Identify which cell holds the provided text, then report its (X, Y) central coordinate. 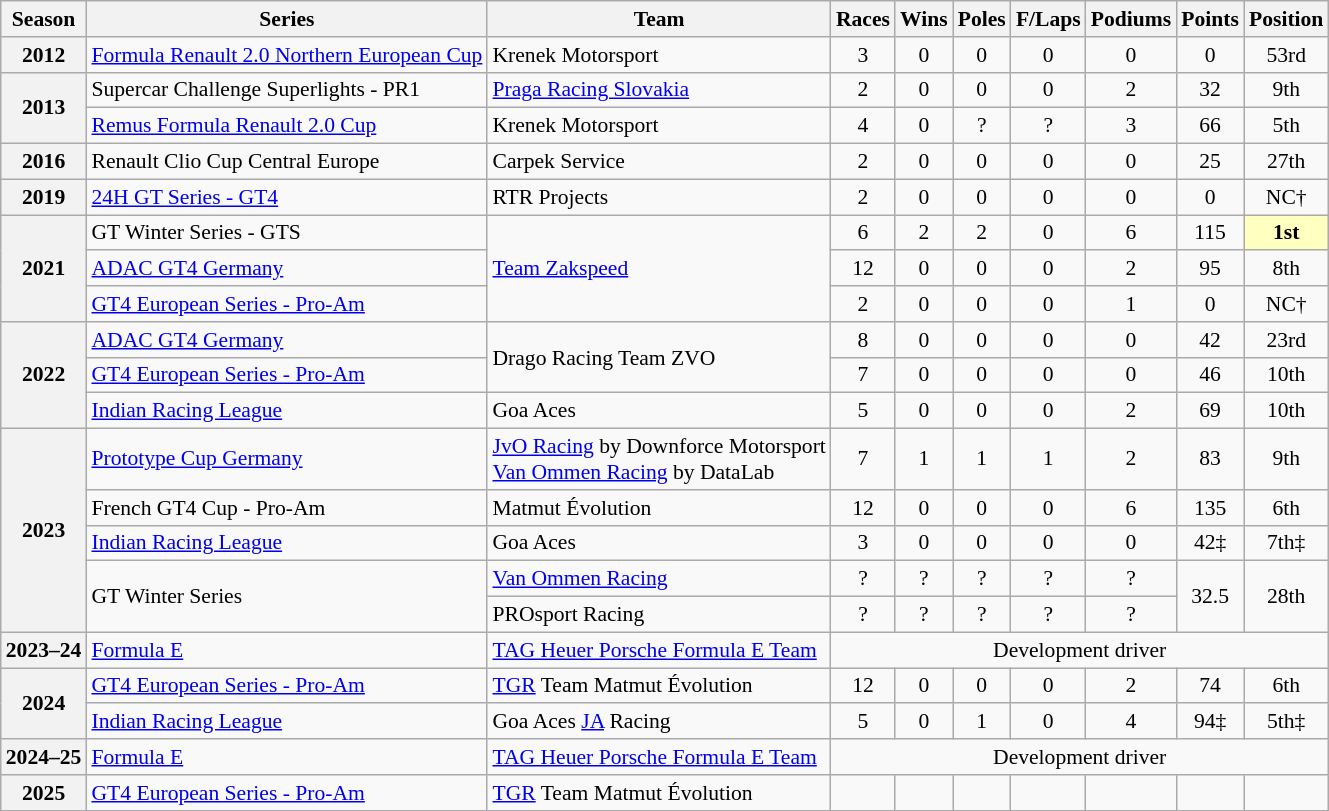
Team (658, 19)
2019 (44, 197)
69 (1210, 411)
24H GT Series - GT4 (286, 197)
Matmut Évolution (658, 508)
Carpek Service (658, 162)
7th‡ (1286, 543)
2012 (44, 55)
Series (286, 19)
Races (863, 19)
32 (1210, 90)
66 (1210, 126)
Goa Aces JA Racing (658, 722)
PROsport Racing (658, 615)
135 (1210, 508)
Praga Racing Slovakia (658, 90)
2023–24 (44, 650)
Points (1210, 19)
Formula Renault 2.0 Northern European Cup (286, 55)
25 (1210, 162)
2016 (44, 162)
5th (1286, 126)
32.5 (1210, 596)
Prototype Cup Germany (286, 460)
Renault Clio Cup Central Europe (286, 162)
2013 (44, 108)
95 (1210, 269)
RTR Projects (658, 197)
1st (1286, 233)
42‡ (1210, 543)
8th (1286, 269)
JvO Racing by Downforce MotorsportVan Ommen Racing by DataLab (658, 460)
27th (1286, 162)
94‡ (1210, 722)
46 (1210, 375)
GT Winter Series - GTS (286, 233)
Wins (924, 19)
Team Zakspeed (658, 268)
GT Winter Series (286, 596)
2022 (44, 376)
53rd (1286, 55)
2023 (44, 531)
83 (1210, 460)
115 (1210, 233)
Position (1286, 19)
74 (1210, 686)
28th (1286, 596)
Poles (982, 19)
42 (1210, 340)
2024–25 (44, 757)
F/Laps (1048, 19)
Supercar Challenge Superlights - PR1 (286, 90)
French GT4 Cup - Pro-Am (286, 508)
Podiums (1132, 19)
23rd (1286, 340)
2025 (44, 793)
2021 (44, 268)
5th‡ (1286, 722)
Remus Formula Renault 2.0 Cup (286, 126)
8 (863, 340)
Drago Racing Team ZVO (658, 358)
2024 (44, 704)
Season (44, 19)
Van Ommen Racing (658, 579)
